Find where the given text appears and provide that cell's center as (X, Y) coordinate. 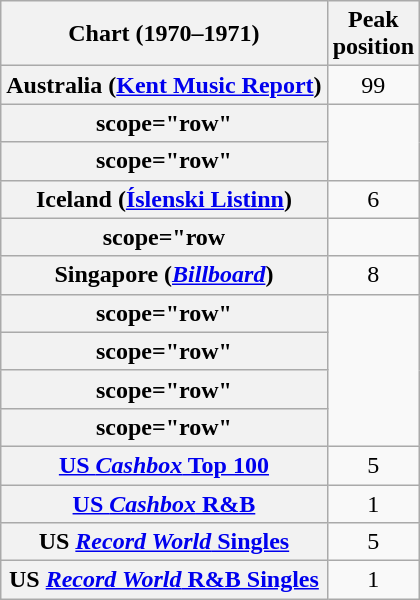
Australia (Kent Music Report) (164, 85)
US Cashbox R&B (164, 503)
Iceland (Íslenski Listinn) (164, 199)
6 (373, 199)
Peakposition (373, 34)
US Cashbox Top 100 (164, 465)
US Record World R&B Singles (164, 580)
US Record World Singles (164, 542)
Singapore (Billboard) (164, 275)
Chart (1970–1971) (164, 34)
99 (373, 85)
8 (373, 275)
scope="row (164, 237)
